Output the (X, Y) coordinate of the center of the cell containing the given text.  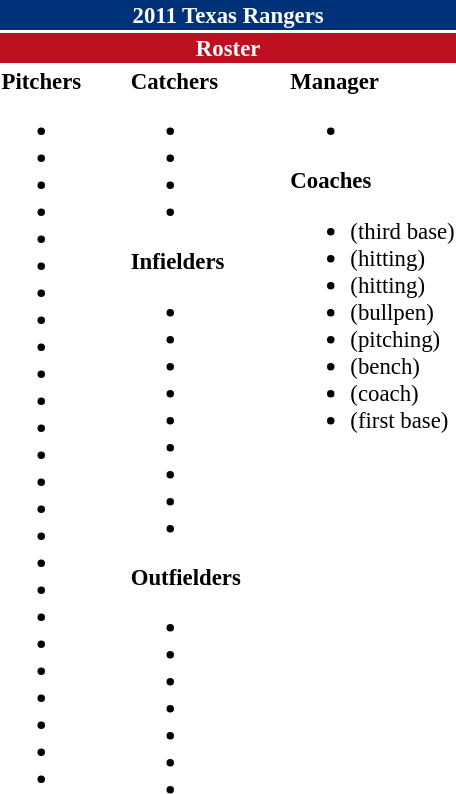
2011 Texas Rangers (228, 15)
Roster (228, 48)
